Find where the given text appears and provide that cell's center as (X, Y) coordinate. 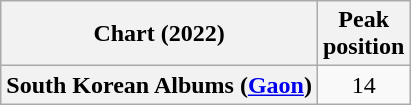
Peakposition (363, 34)
South Korean Albums (Gaon) (160, 85)
Chart (2022) (160, 34)
14 (363, 85)
